Locate the cell with the specified text and output its (x, y) center coordinate. 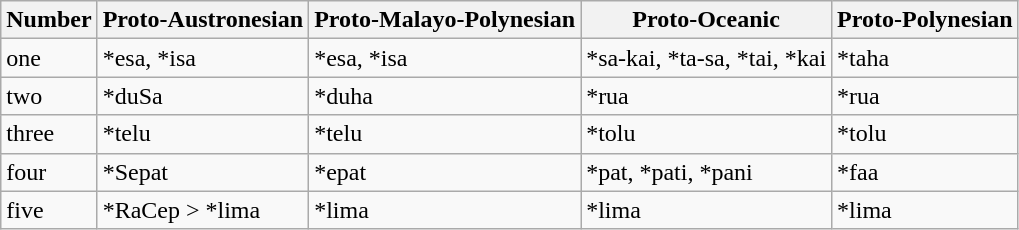
one (49, 58)
Proto-Austronesian (203, 20)
*duha (445, 96)
*epat (445, 172)
five (49, 210)
Proto-Malayo-Polynesian (445, 20)
*taha (926, 58)
three (49, 134)
*faa (926, 172)
*pat, *pati, *pani (706, 172)
Number (49, 20)
Proto-Oceanic (706, 20)
*Sepat (203, 172)
*sa-kai, *ta-sa, *tai, *kai (706, 58)
*RaCep > *lima (203, 210)
*duSa (203, 96)
two (49, 96)
Proto-Polynesian (926, 20)
four (49, 172)
